Locate the cell with the specified text and output its [x, y] center coordinate. 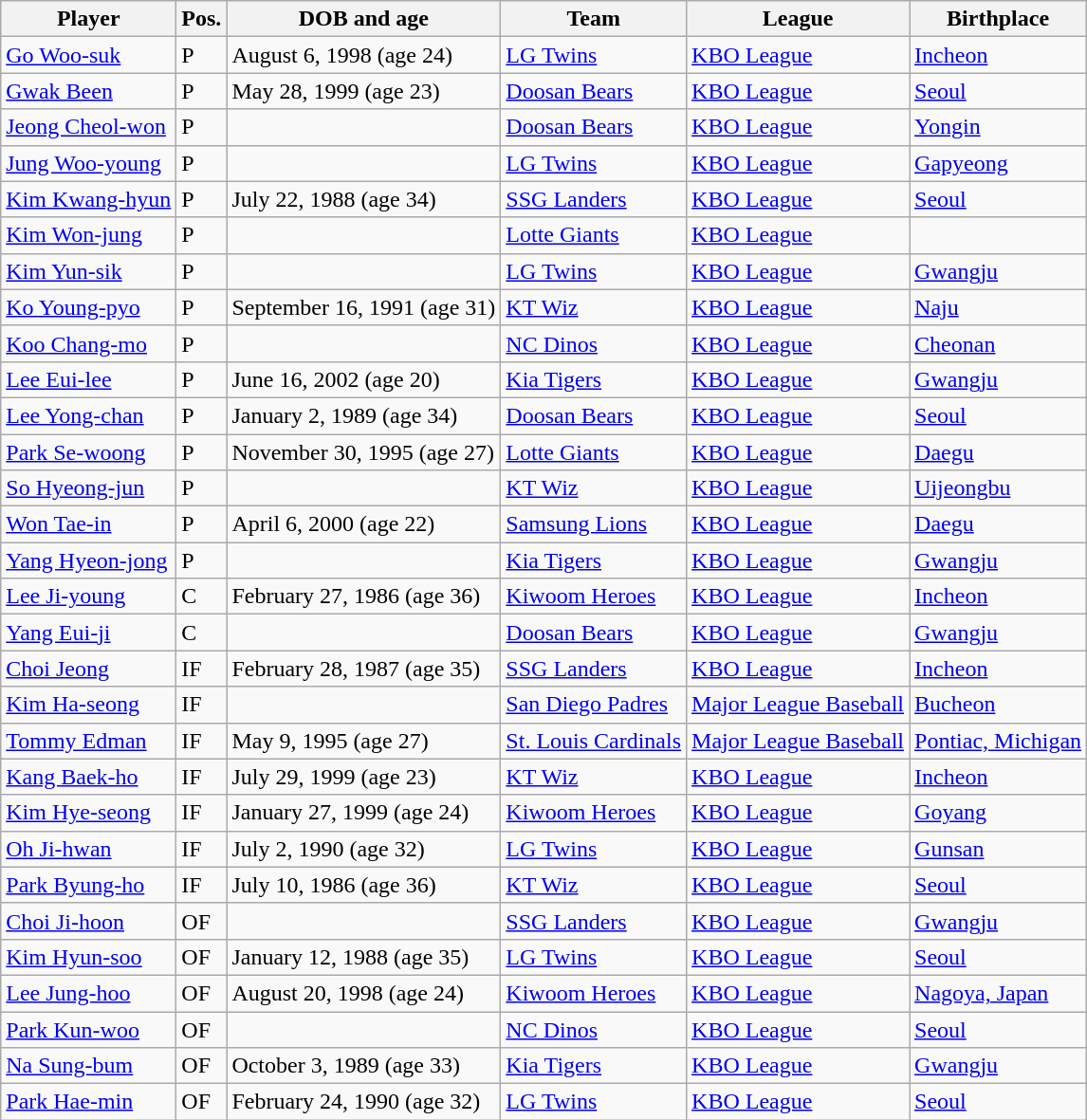
St. Louis Cardinals [594, 741]
Naju [998, 307]
July 22, 1988 (age 34) [364, 199]
September 16, 1991 (age 31) [364, 307]
Jeong Cheol-won [89, 127]
Park Se-woong [89, 452]
Lee Jung-hoo [89, 993]
Cheonan [998, 343]
Kim Kwang-hyun [89, 199]
January 12, 1988 (age 35) [364, 957]
Goyang [998, 813]
Won Tae-in [89, 524]
April 6, 2000 (age 22) [364, 524]
Choi Jeong [89, 669]
Choi Ji-hoon [89, 921]
Kim Hyun-soo [89, 957]
Lee Eui-lee [89, 379]
July 10, 1986 (age 36) [364, 885]
Na Sung-bum [89, 1066]
February 24, 1990 (age 32) [364, 1102]
November 30, 1995 (age 27) [364, 452]
February 28, 1987 (age 35) [364, 669]
Kim Yun-sik [89, 271]
Birthplace [998, 19]
Koo Chang-mo [89, 343]
Park Byung-ho [89, 885]
Kim Ha-seong [89, 705]
Ko Young-pyo [89, 307]
July 2, 1990 (age 32) [364, 849]
Gwak Been [89, 91]
DOB and age [364, 19]
August 20, 1998 (age 24) [364, 993]
Yang Eui-ji [89, 633]
Lee Ji-young [89, 597]
Yongin [998, 127]
Gapyeong [998, 163]
Player [89, 19]
Pos. [201, 19]
Pontiac, Michigan [998, 741]
June 16, 2002 (age 20) [364, 379]
San Diego Padres [594, 705]
Go Woo-suk [89, 55]
May 28, 1999 (age 23) [364, 91]
Gunsan [998, 849]
Park Hae-min [89, 1102]
Park Kun-woo [89, 1029]
League [799, 19]
Samsung Lions [594, 524]
Nagoya, Japan [998, 993]
Jung Woo-young [89, 163]
July 29, 1999 (age 23) [364, 777]
Oh Ji-hwan [89, 849]
Kang Baek-ho [89, 777]
January 27, 1999 (age 24) [364, 813]
Tommy Edman [89, 741]
October 3, 1989 (age 33) [364, 1066]
August 6, 1998 (age 24) [364, 55]
Kim Hye-seong [89, 813]
February 27, 1986 (age 36) [364, 597]
Kim Won-jung [89, 235]
Lee Yong-chan [89, 415]
May 9, 1995 (age 27) [364, 741]
Yang Hyeon-jong [89, 560]
Uijeongbu [998, 488]
January 2, 1989 (age 34) [364, 415]
So Hyeong-jun [89, 488]
Team [594, 19]
Bucheon [998, 705]
